Return (x, y) of the center of cell containing provided text 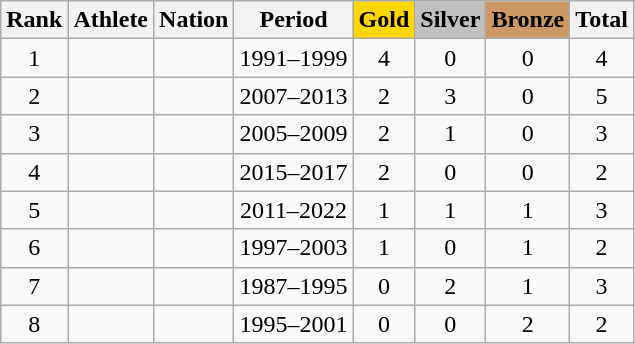
Gold (384, 20)
6 (34, 248)
2007–2013 (294, 96)
Athlete (111, 20)
1991–1999 (294, 58)
1987–1995 (294, 286)
1997–2003 (294, 248)
Total (602, 20)
Bronze (528, 20)
Nation (194, 20)
7 (34, 286)
2015–2017 (294, 172)
Period (294, 20)
2011–2022 (294, 210)
2005–2009 (294, 134)
Silver (450, 20)
Rank (34, 20)
8 (34, 324)
1995–2001 (294, 324)
